Output the [X, Y] coordinate of the center of the cell containing the given text.  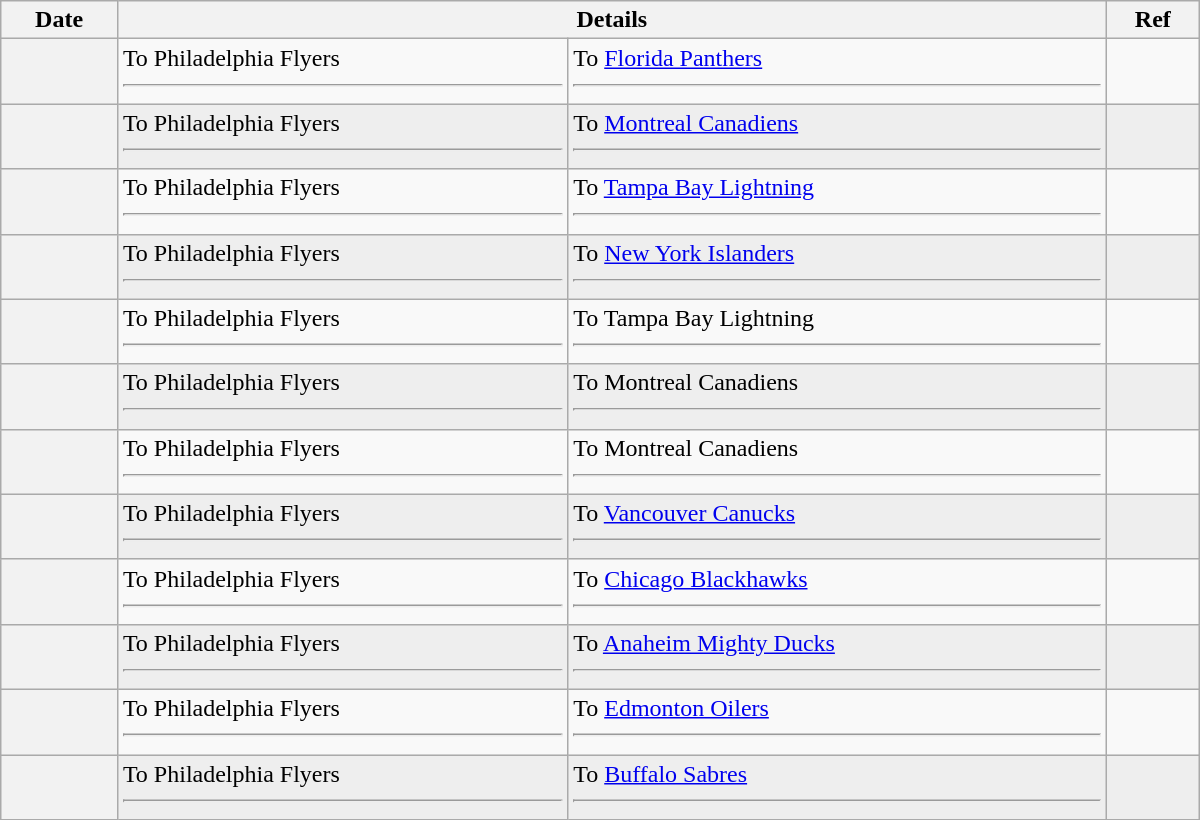
To Florida Panthers [838, 72]
To Edmonton Oilers [838, 722]
To Chicago Blackhawks [838, 592]
Ref [1152, 20]
To Buffalo Sabres [838, 786]
Date [60, 20]
To New York Islanders [838, 266]
To Anaheim Mighty Ducks [838, 656]
To Vancouver Canucks [838, 526]
Details [612, 20]
